Detect which cell encompasses the target text, then output its (x, y) center coordinate. 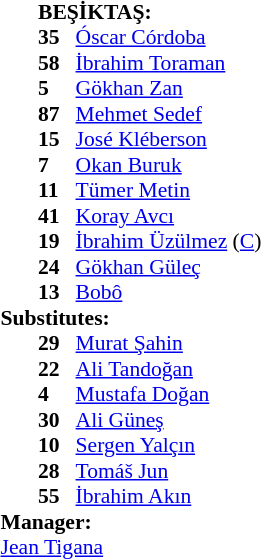
30 (57, 420)
11 (57, 191)
29 (57, 343)
19 (57, 241)
41 (57, 216)
5 (57, 89)
35 (57, 37)
10 (57, 445)
58 (57, 63)
55 (57, 497)
7 (57, 165)
87 (57, 114)
4 (57, 395)
28 (57, 471)
24 (57, 267)
13 (57, 293)
15 (57, 139)
22 (57, 369)
